Capture the cell that displays the provided text and extract its (x, y) central coordinate. 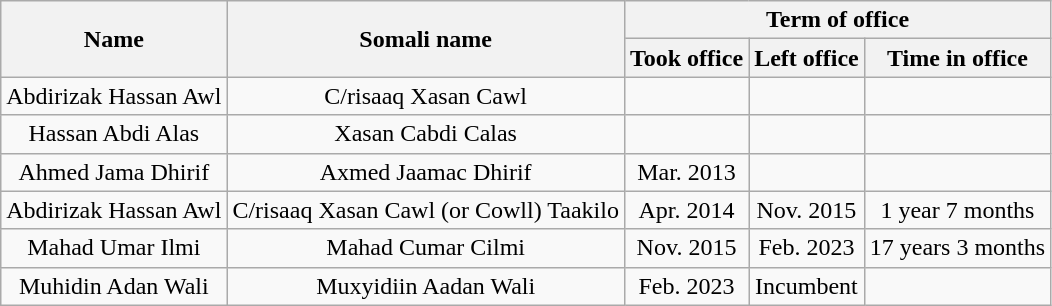
Took office (686, 58)
Apr. 2014 (686, 210)
17 years 3 months (957, 248)
C/risaaq Xasan Cawl (426, 96)
Somali name (426, 39)
1 year 7 months (957, 210)
Name (114, 39)
C/risaaq Xasan Cawl (or Cowll) Taakilo (426, 210)
Left office (807, 58)
Term of office (837, 20)
Xasan Cabdi Calas (426, 134)
Axmed Jaamac Dhirif (426, 172)
Mar. 2013 (686, 172)
Mahad Umar Ilmi (114, 248)
Muhidin Adan Wali (114, 286)
Hassan Abdi Alas (114, 134)
Mahad Cumar Cilmi (426, 248)
Ahmed Jama Dhirif (114, 172)
Time in office (957, 58)
Incumbent (807, 286)
Muxyidiin Aadan Wali (426, 286)
